Return (X, Y) of the center of cell containing provided text 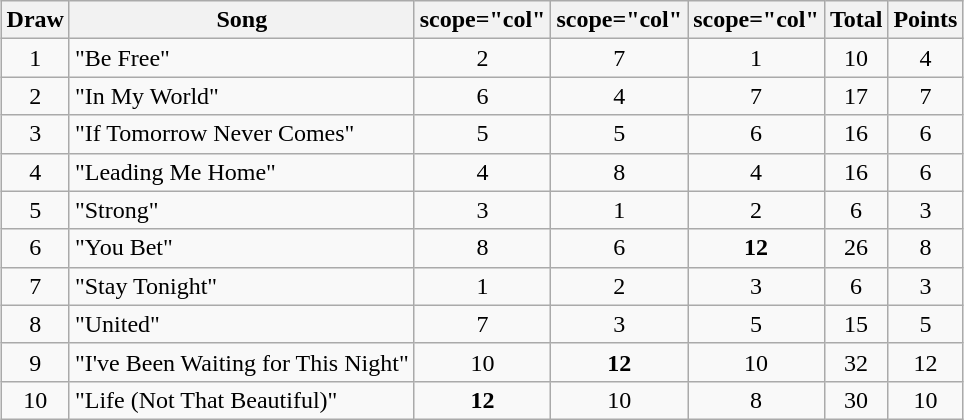
"United" (242, 324)
9 (35, 362)
17 (856, 96)
"Leading Me Home" (242, 172)
"Stay Tonight" (242, 286)
"Strong" (242, 210)
"I've Been Waiting for This Night" (242, 362)
Total (856, 20)
"You Bet" (242, 248)
15 (856, 324)
Draw (35, 20)
"Be Free" (242, 58)
30 (856, 400)
Song (242, 20)
"If Tomorrow Never Comes" (242, 134)
"In My World" (242, 96)
Points (926, 20)
"Life (Not That Beautiful)" (242, 400)
26 (856, 248)
32 (856, 362)
